Provide the [x, y] coordinate of the cell's center where the given text is located.  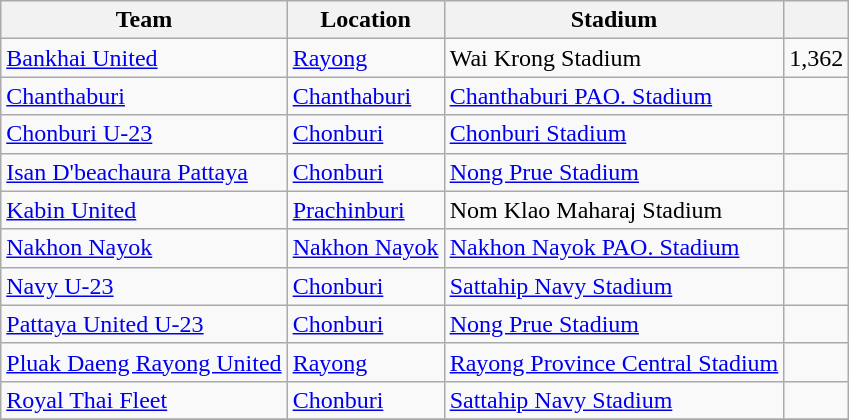
Chanthaburi PAO. Stadium [614, 96]
Pattaya United U-23 [144, 324]
Prachinburi [366, 210]
1,362 [816, 58]
Chonburi U-23 [144, 134]
Team [144, 20]
Navy U-23 [144, 286]
Nom Klao Maharaj Stadium [614, 210]
Wai Krong Stadium [614, 58]
Kabin United [144, 210]
Bankhai United [144, 58]
Isan D'beachaura Pattaya [144, 172]
Rayong Province Central Stadium [614, 362]
Location [366, 20]
Chonburi Stadium [614, 134]
Royal Thai Fleet [144, 400]
Pluak Daeng Rayong United [144, 362]
Stadium [614, 20]
Nakhon Nayok PAO. Stadium [614, 248]
